Detect which cell encompasses the target text, then output its [X, Y] center coordinate. 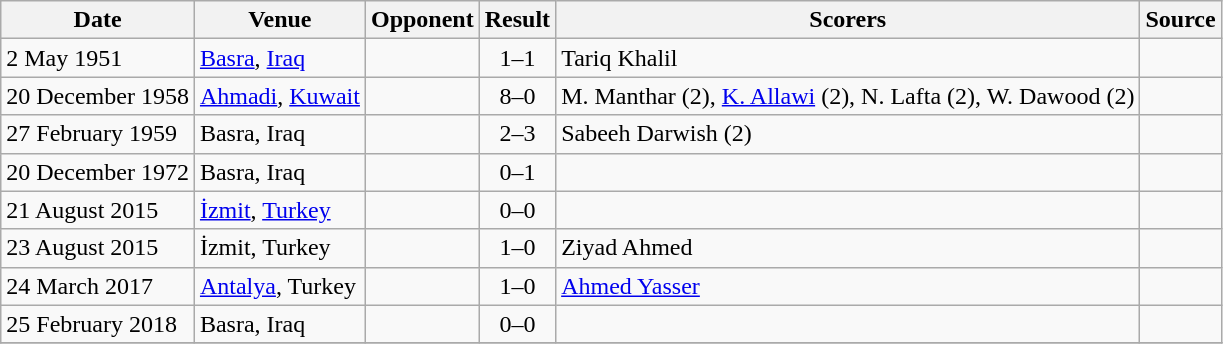
Ahmed Yasser [848, 286]
23 August 2015 [98, 248]
20 December 1972 [98, 172]
Result [517, 20]
Scorers [848, 20]
0–1 [517, 172]
Ahmadi, Kuwait [280, 96]
M. Manthar (2), K. Allawi (2), N. Lafta (2), W. Dawood (2) [848, 96]
24 March 2017 [98, 286]
2 May 1951 [98, 58]
Tariq Khalil [848, 58]
2–3 [517, 134]
21 August 2015 [98, 210]
Opponent [422, 20]
Date [98, 20]
20 December 1958 [98, 96]
25 February 2018 [98, 324]
27 February 1959 [98, 134]
Venue [280, 20]
8–0 [517, 96]
Source [1180, 20]
Sabeeh Darwish (2) [848, 134]
1–1 [517, 58]
Ziyad Ahmed [848, 248]
Antalya, Turkey [280, 286]
